Detect which cell encompasses the target text, then output its (X, Y) center coordinate. 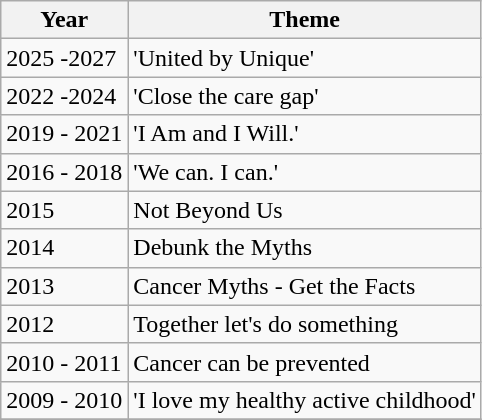
'Close the care gap' (305, 96)
2009 - 2010 (64, 400)
2013 (64, 286)
2014 (64, 248)
'I love my healthy active childhood' (305, 400)
2022 -2024 (64, 96)
Cancer can be prevented (305, 362)
'We can. I can.' (305, 172)
2016 - 2018 (64, 172)
Together let's do something (305, 324)
'I Am and I Will.' (305, 134)
Cancer Myths - Get the Facts (305, 286)
2015 (64, 210)
2010 - 2011 (64, 362)
'United by Unique' (305, 58)
Year (64, 20)
2019 - 2021 (64, 134)
Not Beyond Us (305, 210)
2025 -2027 (64, 58)
Debunk the Myths (305, 248)
2012 (64, 324)
Theme (305, 20)
